Detect which cell encompasses the target text, then output its [X, Y] center coordinate. 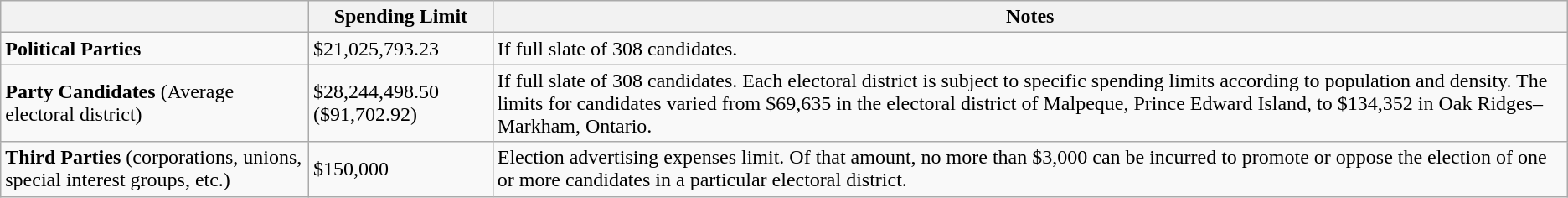
$21,025,793.23 [401, 49]
$150,000 [401, 169]
If full slate of 308 candidates. [1030, 49]
$28,244,498.50 ($91,702.92) [401, 103]
Spending Limit [401, 17]
Party Candidates (Average electoral district) [155, 103]
Political Parties [155, 49]
Third Parties (corporations, unions, special interest groups, etc.) [155, 169]
Notes [1030, 17]
